Detect which cell encompasses the target text, then output its (x, y) center coordinate. 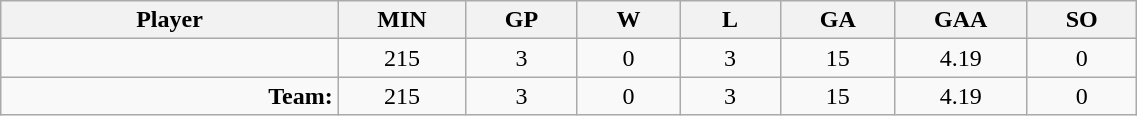
MIN (402, 20)
L (730, 20)
Team: (170, 96)
SO (1081, 20)
GA (838, 20)
GAA (961, 20)
GP (522, 20)
Player (170, 20)
W (628, 20)
